Find where the given text appears and provide that cell's center as (x, y) coordinate. 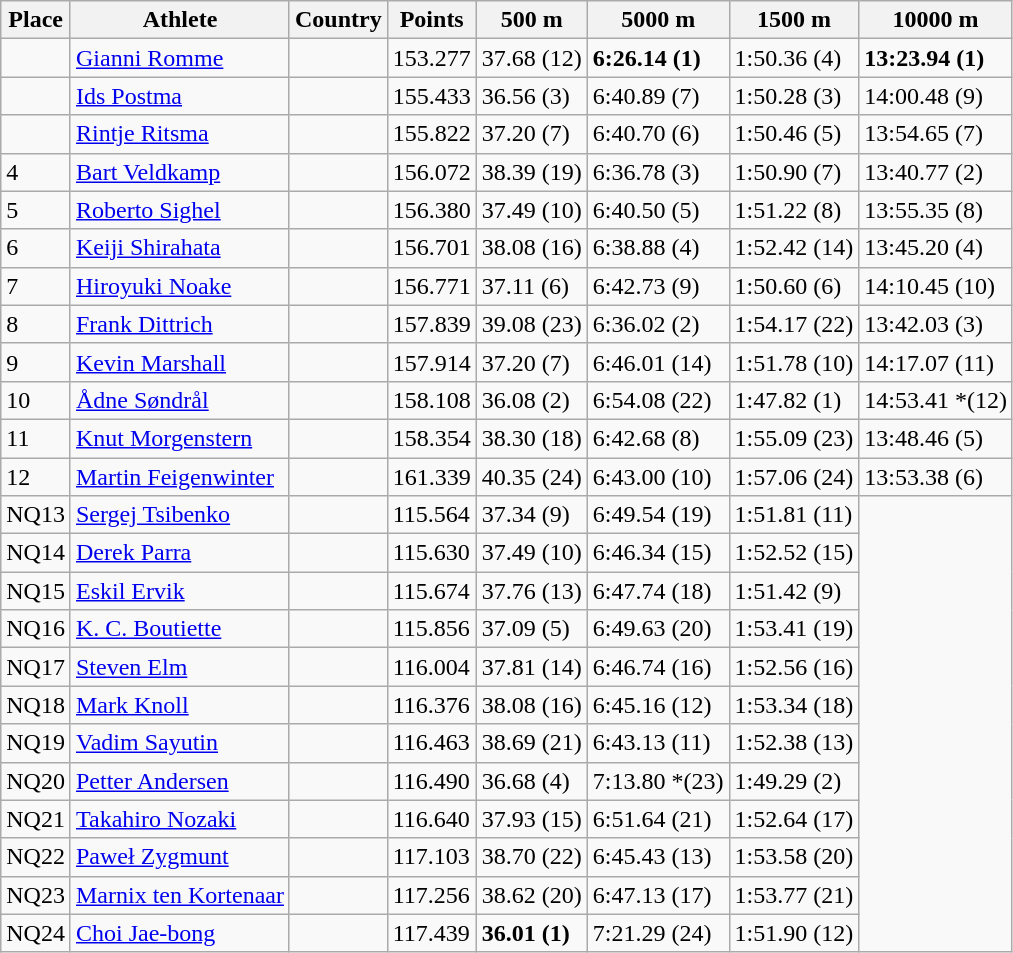
14:17.07 (11) (936, 362)
1:50.90 (7) (794, 172)
13:42.03 (3) (936, 324)
40.35 (24) (532, 477)
6:54.08 (22) (658, 400)
1:54.17 (22) (794, 324)
116.463 (432, 743)
9 (36, 362)
158.354 (432, 438)
1:52.42 (14) (794, 248)
NQ13 (36, 515)
NQ23 (36, 895)
117.103 (432, 857)
38.39 (19) (532, 172)
1:53.41 (19) (794, 629)
Steven Elm (180, 667)
14:10.45 (10) (936, 286)
115.630 (432, 553)
115.674 (432, 591)
6:40.89 (7) (658, 96)
6:45.16 (12) (658, 705)
6:36.02 (2) (658, 324)
116.004 (432, 667)
37.11 (6) (532, 286)
1:52.38 (13) (794, 743)
13:48.46 (5) (936, 438)
13:23.94 (1) (936, 58)
6:47.74 (18) (658, 591)
13:54.65 (7) (936, 134)
36.01 (1) (532, 933)
6:42.68 (8) (658, 438)
155.433 (432, 96)
NQ24 (36, 933)
10000 m (936, 20)
116.640 (432, 819)
Mark Knoll (180, 705)
1:51.90 (12) (794, 933)
6:36.78 (3) (658, 172)
1:53.77 (21) (794, 895)
117.439 (432, 933)
37.76 (13) (532, 591)
7 (36, 286)
Athlete (180, 20)
Ids Postma (180, 96)
13:55.35 (8) (936, 210)
1:50.28 (3) (794, 96)
37.09 (5) (532, 629)
1:51.42 (9) (794, 591)
6:38.88 (4) (658, 248)
6:49.54 (19) (658, 515)
6:40.70 (6) (658, 134)
Ådne Søndrål (180, 400)
Bart Veldkamp (180, 172)
14:00.48 (9) (936, 96)
1:51.22 (8) (794, 210)
155.822 (432, 134)
156.072 (432, 172)
37.68 (12) (532, 58)
6:43.13 (11) (658, 743)
153.277 (432, 58)
NQ19 (36, 743)
NQ16 (36, 629)
Martin Feigenwinter (180, 477)
1:53.58 (20) (794, 857)
6:40.50 (5) (658, 210)
161.339 (432, 477)
36.56 (3) (532, 96)
1:50.60 (6) (794, 286)
6:42.73 (9) (658, 286)
1:49.29 (2) (794, 781)
14:53.41 *(12) (936, 400)
37.34 (9) (532, 515)
1:52.52 (15) (794, 553)
158.108 (432, 400)
38.62 (20) (532, 895)
500 m (532, 20)
6:51.64 (21) (658, 819)
10 (36, 400)
Petter Andersen (180, 781)
116.376 (432, 705)
7:21.29 (24) (658, 933)
157.839 (432, 324)
6:46.01 (14) (658, 362)
1:53.34 (18) (794, 705)
K. C. Boutiette (180, 629)
6:47.13 (17) (658, 895)
1:50.36 (4) (794, 58)
38.70 (22) (532, 857)
13:45.20 (4) (936, 248)
6:43.00 (10) (658, 477)
NQ18 (36, 705)
6 (36, 248)
116.490 (432, 781)
1:57.06 (24) (794, 477)
36.68 (4) (532, 781)
Hiroyuki Noake (180, 286)
NQ21 (36, 819)
157.914 (432, 362)
37.81 (14) (532, 667)
117.256 (432, 895)
6:46.74 (16) (658, 667)
NQ22 (36, 857)
115.564 (432, 515)
Roberto Sighel (180, 210)
Kevin Marshall (180, 362)
8 (36, 324)
Marnix ten Kortenaar (180, 895)
1:47.82 (1) (794, 400)
5 (36, 210)
6:49.63 (20) (658, 629)
1:52.64 (17) (794, 819)
13:53.38 (6) (936, 477)
Rintje Ritsma (180, 134)
Gianni Romme (180, 58)
156.701 (432, 248)
Sergej Tsibenko (180, 515)
12 (36, 477)
37.93 (15) (532, 819)
Knut Morgenstern (180, 438)
Frank Dittrich (180, 324)
NQ15 (36, 591)
6:46.34 (15) (658, 553)
4 (36, 172)
6:26.14 (1) (658, 58)
NQ14 (36, 553)
13:40.77 (2) (936, 172)
38.69 (21) (532, 743)
Points (432, 20)
38.30 (18) (532, 438)
156.380 (432, 210)
1:51.78 (10) (794, 362)
Eskil Ervik (180, 591)
1500 m (794, 20)
156.771 (432, 286)
1:55.09 (23) (794, 438)
Place (36, 20)
Takahiro Nozaki (180, 819)
39.08 (23) (532, 324)
Derek Parra (180, 553)
36.08 (2) (532, 400)
115.856 (432, 629)
6:45.43 (13) (658, 857)
Vadim Sayutin (180, 743)
7:13.80 *(23) (658, 781)
1:50.46 (5) (794, 134)
1:51.81 (11) (794, 515)
Choi Jae-bong (180, 933)
11 (36, 438)
Paweł Zygmunt (180, 857)
Keiji Shirahata (180, 248)
NQ17 (36, 667)
NQ20 (36, 781)
5000 m (658, 20)
1:52.56 (16) (794, 667)
Country (338, 20)
